Search for the cell housing the specified text and yield its (x, y) center coordinate. 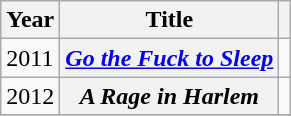
Title (170, 20)
2011 (30, 58)
Go the Fuck to Sleep (170, 58)
Year (30, 20)
2012 (30, 96)
A Rage in Harlem (170, 96)
